Detect which cell encompasses the target text, then output its [X, Y] center coordinate. 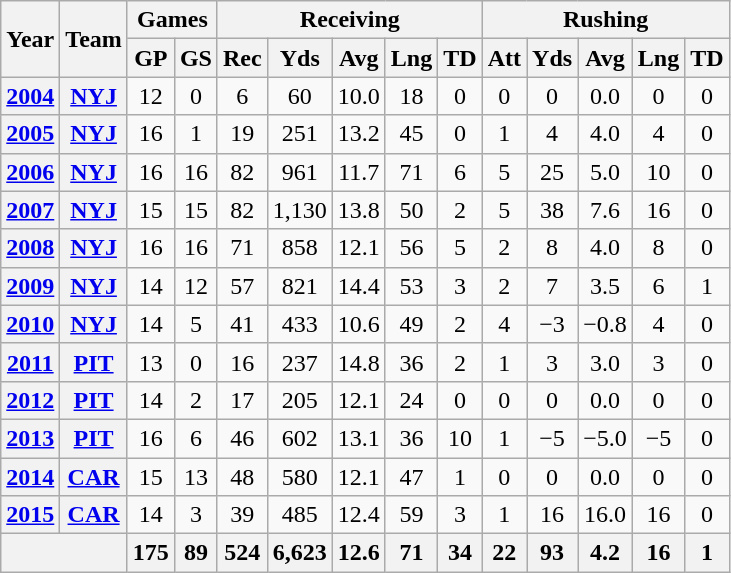
2011 [30, 362]
205 [300, 400]
−5.0 [606, 438]
53 [411, 286]
24 [411, 400]
433 [300, 324]
45 [411, 134]
60 [300, 96]
7.6 [606, 210]
GP [150, 58]
10.6 [358, 324]
3.5 [606, 286]
Rushing [606, 20]
41 [242, 324]
12.6 [358, 553]
2010 [30, 324]
89 [196, 553]
Rec [242, 58]
14.8 [358, 362]
34 [460, 553]
48 [242, 477]
57 [242, 286]
12.4 [358, 515]
−3 [552, 324]
251 [300, 134]
17 [242, 400]
2006 [30, 172]
11.7 [358, 172]
10.0 [358, 96]
93 [552, 553]
25 [552, 172]
5.0 [606, 172]
38 [552, 210]
2004 [30, 96]
858 [300, 248]
13.1 [358, 438]
Year [30, 39]
50 [411, 210]
6,623 [300, 553]
2014 [30, 477]
2009 [30, 286]
−0.8 [606, 324]
2013 [30, 438]
Team [94, 39]
Games [172, 20]
18 [411, 96]
19 [242, 134]
46 [242, 438]
Att [504, 58]
Receiving [350, 20]
961 [300, 172]
2012 [30, 400]
22 [504, 553]
3.0 [606, 362]
175 [150, 553]
7 [552, 286]
2007 [30, 210]
1,130 [300, 210]
49 [411, 324]
13.2 [358, 134]
13.8 [358, 210]
237 [300, 362]
47 [411, 477]
602 [300, 438]
GS [196, 58]
524 [242, 553]
56 [411, 248]
39 [242, 515]
485 [300, 515]
14.4 [358, 286]
59 [411, 515]
821 [300, 286]
2008 [30, 248]
580 [300, 477]
4.2 [606, 553]
2005 [30, 134]
2015 [30, 515]
16.0 [606, 515]
